For the text-containing cell, return its midpoint in (X, Y) coordinate format. 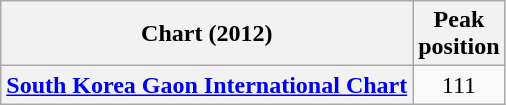
South Korea Gaon International Chart (207, 85)
111 (459, 85)
Chart (2012) (207, 34)
Peakposition (459, 34)
